For the text-containing cell, return its midpoint in [x, y] coordinate format. 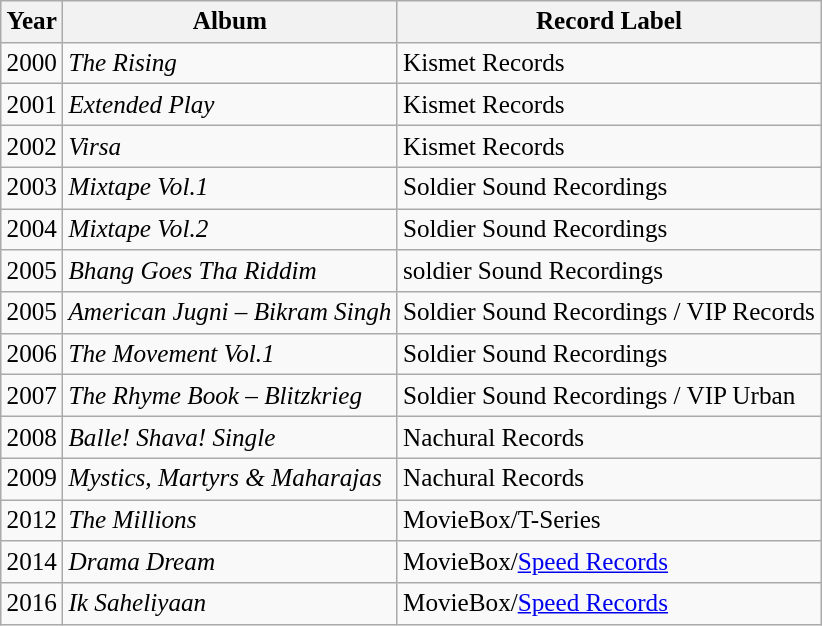
Mixtape Vol.1 [230, 188]
Bhang Goes Tha Riddim [230, 271]
2003 [32, 188]
The Rhyme Book – Blitzkrieg [230, 396]
Mixtape Vol.2 [230, 229]
MovieBox/T-Series [608, 520]
2008 [32, 437]
2014 [32, 562]
Record Label [608, 22]
Soldier Sound Recordings / VIP Urban [608, 396]
2016 [32, 604]
Drama Dream [230, 562]
2006 [32, 354]
Album [230, 22]
Virsa [230, 146]
soldier Sound Recordings [608, 271]
Balle! Shava! Single [230, 437]
2009 [32, 479]
Soldier Sound Recordings / VIP Records [608, 313]
2012 [32, 520]
Ik Saheliyaan [230, 604]
2007 [32, 396]
American Jugni – Bikram Singh [230, 313]
2000 [32, 63]
2004 [32, 229]
The Rising [230, 63]
The Millions [230, 520]
The Movement Vol.1 [230, 354]
2001 [32, 105]
Year [32, 22]
Mystics, Martyrs & Maharajas [230, 479]
2002 [32, 146]
Extended Play [230, 105]
